Scan for the cell matching the given text and deliver its [x, y] coordinate at center. 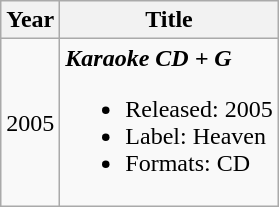
2005 [30, 122]
Karaoke CD + GReleased: 2005Label: HeavenFormats: CD [169, 122]
Title [169, 20]
Year [30, 20]
